Capture the cell that displays the provided text and extract its (x, y) central coordinate. 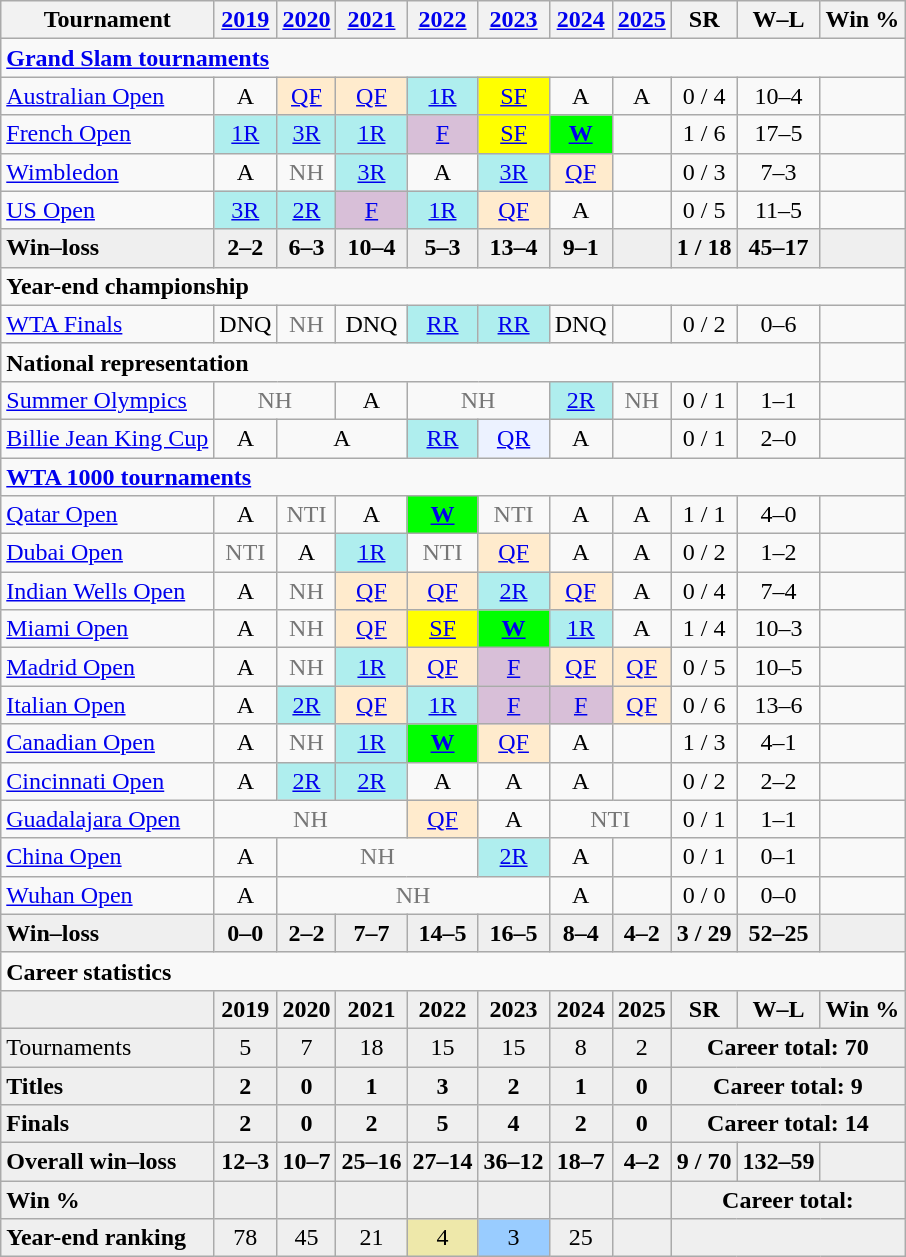
1 / 1 (704, 515)
WTA Finals (108, 324)
1 / 18 (704, 248)
1 / 3 (704, 743)
36–12 (514, 1162)
8 (580, 1047)
7–4 (778, 591)
27–14 (442, 1162)
8–4 (580, 933)
Qatar Open (108, 515)
18–7 (580, 1162)
10–3 (778, 629)
16–5 (514, 933)
14–5 (442, 933)
Italian Open (108, 705)
2–0 (778, 438)
1–2 (778, 553)
3 / 29 (704, 933)
0 / 0 (704, 895)
5–3 (442, 248)
Year-end ranking (108, 1238)
0–1 (778, 857)
Career total: 9 (788, 1085)
Cincinnati Open (108, 781)
Miami Open (108, 629)
Canadian Open (108, 743)
0 / 6 (704, 705)
Billie Jean King Cup (108, 438)
China Open (108, 857)
21 (372, 1238)
1 / 6 (704, 134)
13–6 (778, 705)
45–17 (778, 248)
0–6 (778, 324)
Summer Olympics (108, 400)
Career total: 70 (788, 1047)
Australian Open (108, 96)
Career total: (788, 1200)
10–7 (306, 1162)
Finals (108, 1124)
17–5 (778, 134)
Wuhan Open (108, 895)
Dubai Open (108, 553)
Overall win–loss (108, 1162)
13–4 (514, 248)
10–5 (778, 667)
WTA 1000 tournaments (453, 477)
18 (372, 1047)
9 / 70 (704, 1162)
Guadalajara Open (108, 819)
Grand Slam tournaments (453, 58)
Career statistics (453, 971)
25 (580, 1238)
12–3 (246, 1162)
4–1 (778, 743)
7 (306, 1047)
78 (246, 1238)
25–16 (372, 1162)
132–59 (778, 1162)
US Open (108, 210)
45 (306, 1238)
9–1 (580, 248)
7–7 (372, 933)
Wimbledon (108, 172)
Titles (108, 1085)
Tournament (108, 20)
Career total: 14 (788, 1124)
7–3 (778, 172)
Indian Wells Open (108, 591)
1 / 4 (704, 629)
52–25 (778, 933)
6–3 (306, 248)
Madrid Open (108, 667)
QR (514, 438)
French Open (108, 134)
11–5 (778, 210)
4–0 (778, 515)
0 / 3 (704, 172)
National representation (410, 362)
Tournaments (108, 1047)
Year-end championship (453, 286)
